For the text-containing cell, return its midpoint in [x, y] coordinate format. 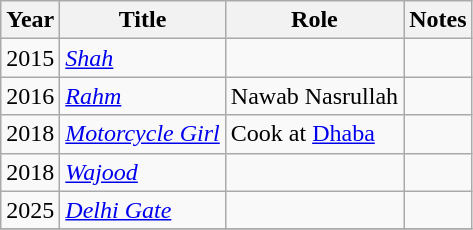
Role [314, 20]
Wajood [142, 172]
Rahm [142, 96]
2015 [30, 58]
Year [30, 20]
Shah [142, 58]
Title [142, 20]
2016 [30, 96]
Notes [438, 20]
2025 [30, 210]
Delhi Gate [142, 210]
Motorcycle Girl [142, 134]
Cook at Dhaba [314, 134]
Nawab Nasrullah [314, 96]
